Locate the cell with the specified text and output its [x, y] center coordinate. 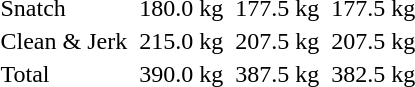
215.0 kg [182, 41]
207.5 kg [278, 41]
